Find where the given text appears and provide that cell's center as (x, y) coordinate. 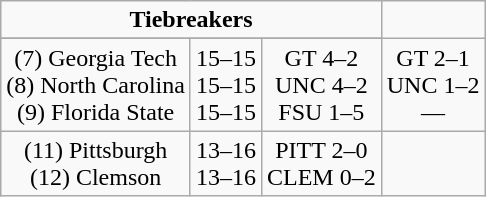
(7) Georgia Tech(8) North Carolina(9) Florida State (96, 85)
GT 4–2UNC 4–2FSU 1–5 (321, 85)
GT 2–1UNC 1–2— (433, 85)
13–1613–16 (226, 164)
PITT 2–0CLEM 0–2 (321, 164)
15–1515–1515–15 (226, 85)
(11) Pittsburgh(12) Clemson (96, 164)
Tiebreakers (191, 20)
